Determine the [X, Y] coordinate at the center of the cell enclosing the given text.  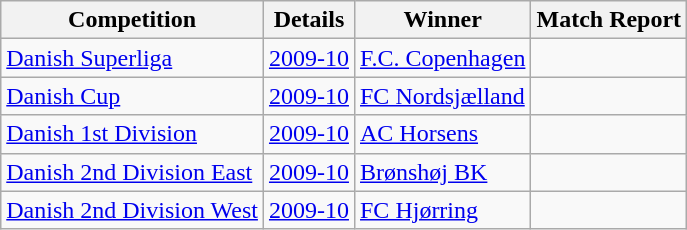
Danish 1st Division [132, 134]
AC Horsens [442, 134]
Danish 2nd Division East [132, 172]
F.C. Copenhagen [442, 58]
Brønshøj BK [442, 172]
Details [308, 20]
Danish Cup [132, 96]
FC Hjørring [442, 210]
Match Report [609, 20]
Competition [132, 20]
Winner [442, 20]
FC Nordsjælland [442, 96]
Danish 2nd Division West [132, 210]
Danish Superliga [132, 58]
